Pinpoint the cell where the given text exists, returning its [x, y] midpoint coordinate. 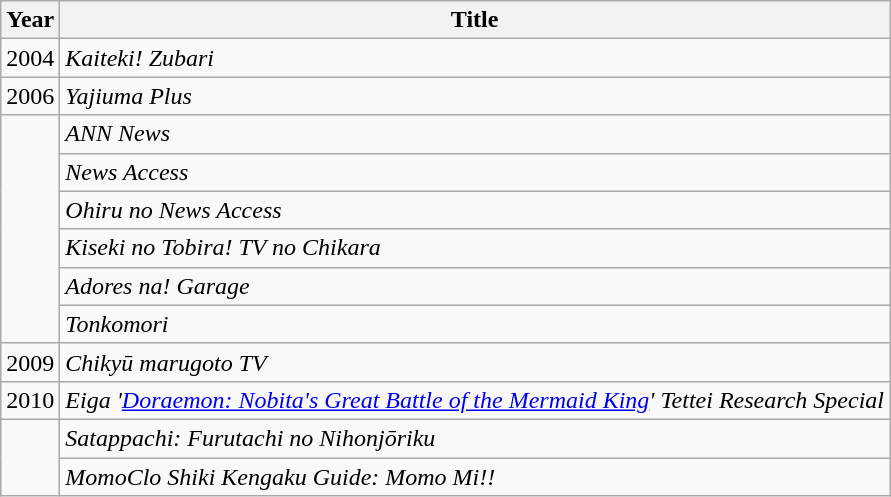
2004 [30, 58]
Year [30, 20]
2006 [30, 96]
Eiga 'Doraemon: Nobita's Great Battle of the Mermaid King' Tettei Research Special [475, 400]
2009 [30, 362]
News Access [475, 172]
Satappachi: Furutachi no Nihonjōriku [475, 438]
Yajiuma Plus [475, 96]
Kaiteki! Zubari [475, 58]
ANN News [475, 134]
Kiseki no Tobira! TV no Chikara [475, 248]
2010 [30, 400]
Tonkomori [475, 324]
Chikyū marugoto TV [475, 362]
MomoClo Shiki Kengaku Guide: Momo Mi!! [475, 477]
Adores na! Garage [475, 286]
Title [475, 20]
Ohiru no News Access [475, 210]
